Capture the cell that displays the provided text and extract its (x, y) central coordinate. 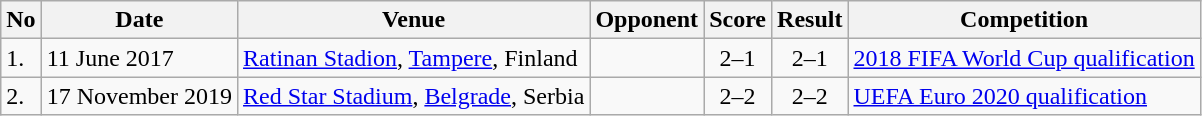
2018 FIFA World Cup qualification (1024, 58)
1. (21, 58)
Date (139, 20)
Red Star Stadium, Belgrade, Serbia (414, 96)
No (21, 20)
Score (738, 20)
Venue (414, 20)
UEFA Euro 2020 qualification (1024, 96)
17 November 2019 (139, 96)
Ratinan Stadion, Tampere, Finland (414, 58)
Competition (1024, 20)
2. (21, 96)
Result (810, 20)
Opponent (647, 20)
11 June 2017 (139, 58)
